From the cell containing the given text, extract its center point as [X, Y] coordinate. 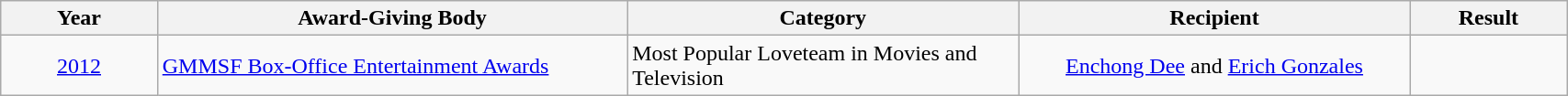
Recipient [1214, 18]
Year [79, 18]
GMMSF Box-Office Entertainment Awards [391, 66]
Most Popular Loveteam in Movies and Television [823, 66]
Category [823, 18]
Enchong Dee and Erich Gonzales [1214, 66]
2012 [79, 66]
Award-Giving Body [391, 18]
Result [1488, 18]
